Return [x, y] of the center of cell containing provided text 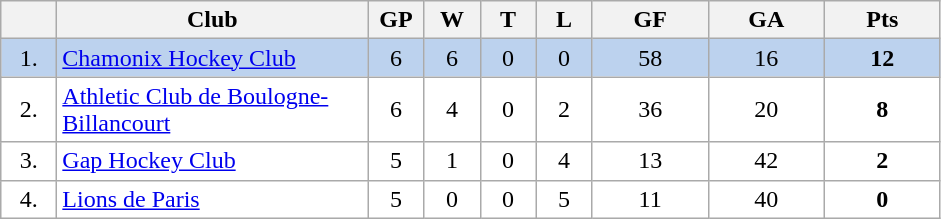
20 [766, 110]
3. [29, 161]
1. [29, 58]
11 [650, 199]
2. [29, 110]
58 [650, 58]
1 [452, 161]
GF [650, 20]
Pts [882, 20]
T [508, 20]
16 [766, 58]
42 [766, 161]
8 [882, 110]
Lions de Paris [212, 199]
Club [212, 20]
Gap Hockey Club [212, 161]
36 [650, 110]
Athletic Club de Boulogne-Billancourt [212, 110]
40 [766, 199]
12 [882, 58]
Chamonix Hockey Club [212, 58]
GA [766, 20]
GP [396, 20]
13 [650, 161]
4. [29, 199]
L [564, 20]
W [452, 20]
